Provide the [x, y] coordinate of the cell's center where the given text is located.  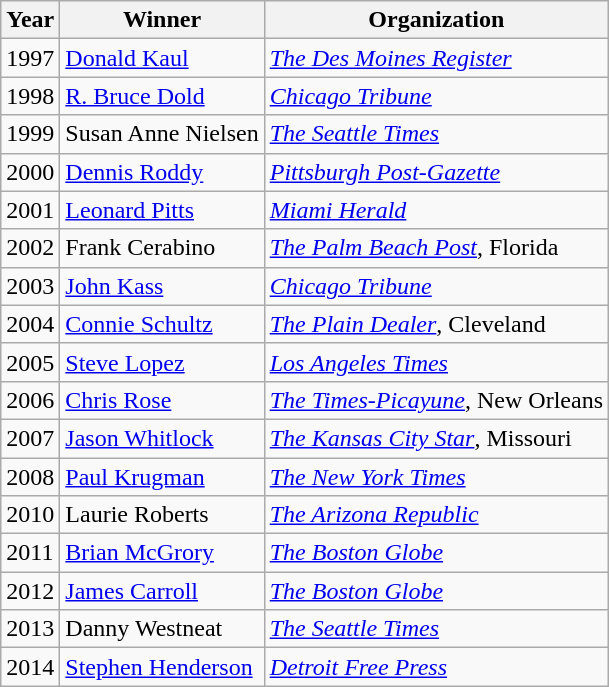
1997 [30, 58]
Year [30, 20]
Connie Schultz [162, 324]
1998 [30, 96]
The Times-Picayune, New Orleans [436, 400]
Stephen Henderson [162, 667]
Dennis Roddy [162, 172]
Detroit Free Press [436, 667]
Jason Whitlock [162, 438]
The Palm Beach Post, Florida [436, 248]
2005 [30, 362]
Winner [162, 20]
Laurie Roberts [162, 515]
1999 [30, 134]
2012 [30, 591]
2011 [30, 553]
The Kansas City Star, Missouri [436, 438]
Miami Herald [436, 210]
The New York Times [436, 477]
2013 [30, 629]
2003 [30, 286]
James Carroll [162, 591]
2010 [30, 515]
Pittsburgh Post-Gazette [436, 172]
2001 [30, 210]
The Plain Dealer, Cleveland [436, 324]
2004 [30, 324]
2008 [30, 477]
2007 [30, 438]
2002 [30, 248]
Frank Cerabino [162, 248]
Danny Westneat [162, 629]
Brian McGrory [162, 553]
Donald Kaul [162, 58]
Steve Lopez [162, 362]
Susan Anne Nielsen [162, 134]
Leonard Pitts [162, 210]
R. Bruce Dold [162, 96]
Organization [436, 20]
John Kass [162, 286]
Los Angeles Times [436, 362]
2006 [30, 400]
2014 [30, 667]
Paul Krugman [162, 477]
The Des Moines Register [436, 58]
The Arizona Republic [436, 515]
2000 [30, 172]
Chris Rose [162, 400]
